Identify which cell holds the provided text, then report its [X, Y] central coordinate. 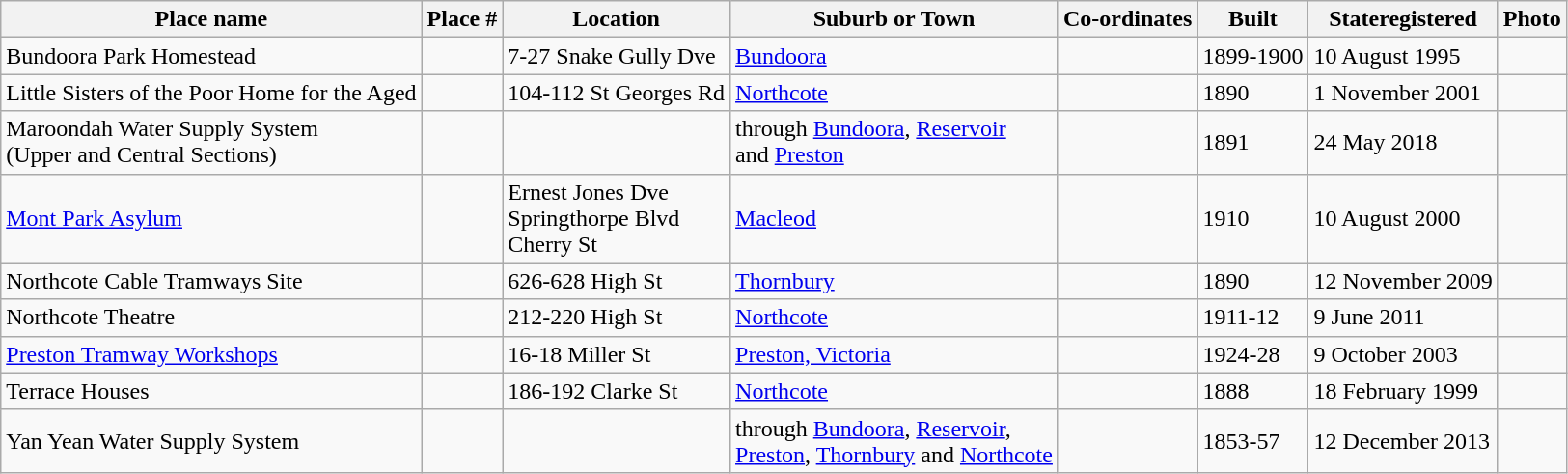
10 August 1995 [1403, 56]
Preston, Victoria [894, 354]
through Bundoora, Reservoir, Preston, Thornbury and Northcote [894, 440]
Place # [462, 19]
Northcote Theatre [211, 318]
Mont Park Asylum [211, 218]
7-27 Snake Gully Dve [617, 56]
Photo [1532, 19]
626-628 High St [617, 281]
9 June 2011 [1403, 318]
1924-28 [1252, 354]
24 May 2018 [1403, 143]
through Bundoora, Reservoir and Preston [894, 143]
1899-1900 [1252, 56]
186-192 Clarke St [617, 391]
12 December 2013 [1403, 440]
Northcote Cable Tramways Site [211, 281]
Preston Tramway Workshops [211, 354]
1853-57 [1252, 440]
Co-ordinates [1127, 19]
10 August 2000 [1403, 218]
Maroondah Water Supply System(Upper and Central Sections) [211, 143]
18 February 1999 [1403, 391]
12 November 2009 [1403, 281]
Bundoora [894, 56]
1891 [1252, 143]
Yan Yean Water Supply System [211, 440]
Little Sisters of the Poor Home for the Aged [211, 93]
Terrace Houses [211, 391]
Ernest Jones DveSpringthorpe BlvdCherry St [617, 218]
Macleod [894, 218]
1888 [1252, 391]
1911-12 [1252, 318]
104-112 St Georges Rd [617, 93]
16-18 Miller St [617, 354]
9 October 2003 [1403, 354]
Stateregistered [1403, 19]
1910 [1252, 218]
Built [1252, 19]
Place name [211, 19]
Suburb or Town [894, 19]
1 November 2001 [1403, 93]
Thornbury [894, 281]
Location [617, 19]
Bundoora Park Homestead [211, 56]
212-220 High St [617, 318]
